Output the [X, Y] coordinate of the center of the cell containing the given text.  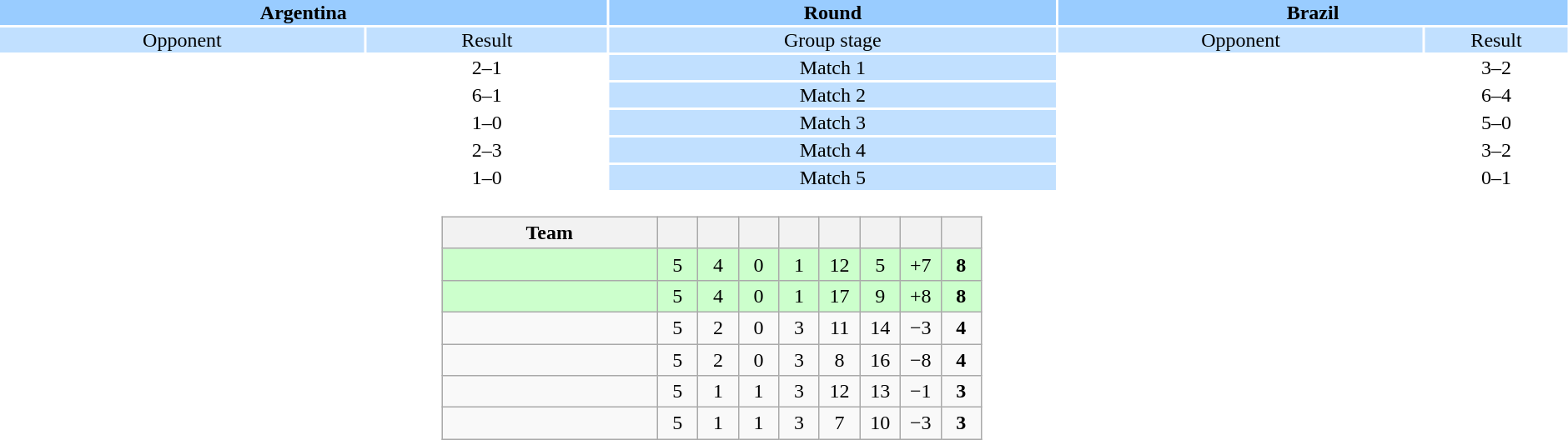
Group stage [832, 40]
Round [832, 12]
11 [839, 327]
5–0 [1496, 122]
6–1 [487, 95]
14 [881, 327]
17 [839, 296]
+7 [921, 264]
2–3 [487, 150]
10 [881, 423]
2–1 [487, 67]
Match 2 [832, 95]
9 [881, 296]
−8 [921, 359]
Team [550, 232]
16 [881, 359]
6–4 [1496, 95]
Brazil [1313, 12]
Match 1 [832, 67]
0–1 [1496, 177]
Match 5 [832, 177]
7 [839, 423]
Match 3 [832, 122]
+8 [921, 296]
Argentina [304, 12]
Match 4 [832, 150]
13 [881, 392]
−1 [921, 392]
